From the cell containing the given text, extract its center point as [x, y] coordinate. 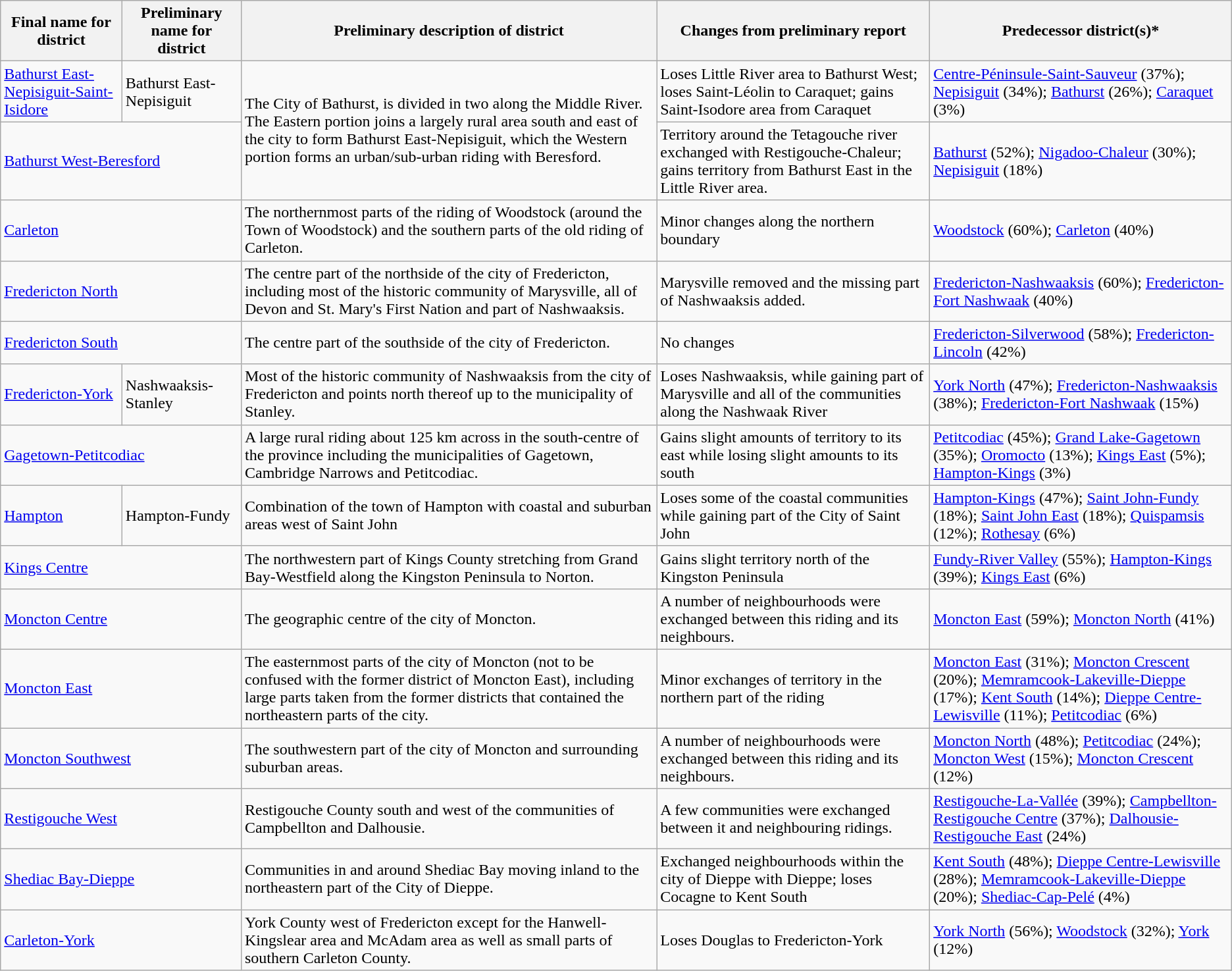
No changes [794, 342]
Hampton-Kings (47%); Saint John-Fundy (18%); Saint John East (18%); Quispamsis (12%); Rothesay (6%) [1081, 515]
Centre-Péninsule-Saint-Sauveur (37%); Nepisiguit (34%); Bathurst (26%); Caraquet (3%) [1081, 92]
Carleton [121, 230]
Restigouche County south and west of the communities of Campbellton and Dalhousie. [449, 819]
Moncton East (59%); Moncton North (41%) [1081, 619]
Hampton [62, 515]
A few communities were exchanged between it and neighbouring ridings. [794, 819]
Fredericton-Nashwaaksis (60%); Fredericton-Fort Nashwaak (40%) [1081, 291]
Fredericton-York [62, 394]
Minor exchanges of territory in the northern part of the riding [794, 689]
Gagetown-Petitcodiac [121, 455]
Fredericton-Silverwood (58%); Fredericton-Lincoln (42%) [1081, 342]
Moncton Centre [121, 619]
Predecessor district(s)* [1081, 31]
The centre part of the southside of the city of Fredericton. [449, 342]
Preliminary name for district [182, 31]
Gains slight amounts of territory to its east while losing slight amounts to its south [794, 455]
Petitcodiac (45%); Grand Lake-Gagetown (35%); Oromocto (13%); Kings East (5%); Hampton-Kings (3%) [1081, 455]
York North (56%); Woodstock (32%); York (12%) [1081, 940]
Loses some of the coastal communities while gaining part of the City of Saint John [794, 515]
Carleton-York [121, 940]
Gains slight territory north of the Kingston Peninsula [794, 567]
The geographic centre of the city of Moncton. [449, 619]
Loses Nashwaaksis, while gaining part of Marysville and all of the communities along the Nashwaak River [794, 394]
Final name for district [62, 31]
Moncton Southwest [121, 758]
Kings Centre [121, 567]
Restigouche West [121, 819]
Communities in and around Shediac Bay moving inland to the northeastern part of the City of Dieppe. [449, 879]
Restigouche-La-Vallée (39%); Campbellton-Restigouche Centre (37%); Dalhousie-Restigouche East (24%) [1081, 819]
Loses Douglas to Fredericton-York [794, 940]
Moncton East (31%); Moncton Crescent (20%); Memramcook-Lakeville-Dieppe (17%); Kent South (14%); Dieppe Centre-Lewisville (11%); Petitcodiac (6%) [1081, 689]
Territory around the Tetagouche river exchanged with Restigouche-Chaleur; gains territory from Bathurst East in the Little River area. [794, 161]
Bathurst West-Beresford [121, 161]
Bathurst (52%); Nigadoo-Chaleur (30%); Nepisiguit (18%) [1081, 161]
Fredericton South [121, 342]
Changes from preliminary report [794, 31]
York North (47%); Fredericton-Nashwaaksis (38%); Fredericton-Fort Nashwaak (15%) [1081, 394]
Exchanged neighbourhoods within the city of Dieppe with Dieppe; loses Cocagne to Kent South [794, 879]
Moncton North (48%); Petitcodiac (24%); Moncton West (15%); Moncton Crescent (12%) [1081, 758]
Most of the historic community of Nashwaaksis from the city of Fredericton and points north thereof up to the municipality of Stanley. [449, 394]
Minor changes along the northern boundary [794, 230]
Marysville removed and the missing part of Nashwaaksis added. [794, 291]
Hampton-Fundy [182, 515]
Moncton East [121, 689]
Nashwaaksis-Stanley [182, 394]
Preliminary description of district [449, 31]
Fredericton North [121, 291]
Kent South (48%); Dieppe Centre-Lewisville (28%); Memramcook-Lakeville-Dieppe (20%); Shediac-Cap-Pelé (4%) [1081, 879]
The northwestern part of Kings County stretching from Grand Bay-Westfield along the Kingston Peninsula to Norton. [449, 567]
The southwestern part of the city of Moncton and surrounding suburban areas. [449, 758]
York County west of Fredericton except for the Hanwell-Kingslear area and McAdam area as well as small parts of southern Carleton County. [449, 940]
Loses Little River area to Bathurst West; loses Saint-Léolin to Caraquet; gains Saint-Isodore area from Caraquet [794, 92]
Fundy-River Valley (55%); Hampton-Kings (39%); Kings East (6%) [1081, 567]
Combination of the town of Hampton with coastal and suburban areas west of Saint John [449, 515]
Woodstock (60%); Carleton (40%) [1081, 230]
Shediac Bay-Dieppe [121, 879]
The northernmost parts of the riding of Woodstock (around the Town of Woodstock) and the southern parts of the old riding of Carleton. [449, 230]
Bathurst East-Nepisiguit [182, 92]
Bathurst East-Nepisiguit-Saint-Isidore [62, 92]
